Pinpoint the cell where the given text exists, returning its (x, y) midpoint coordinate. 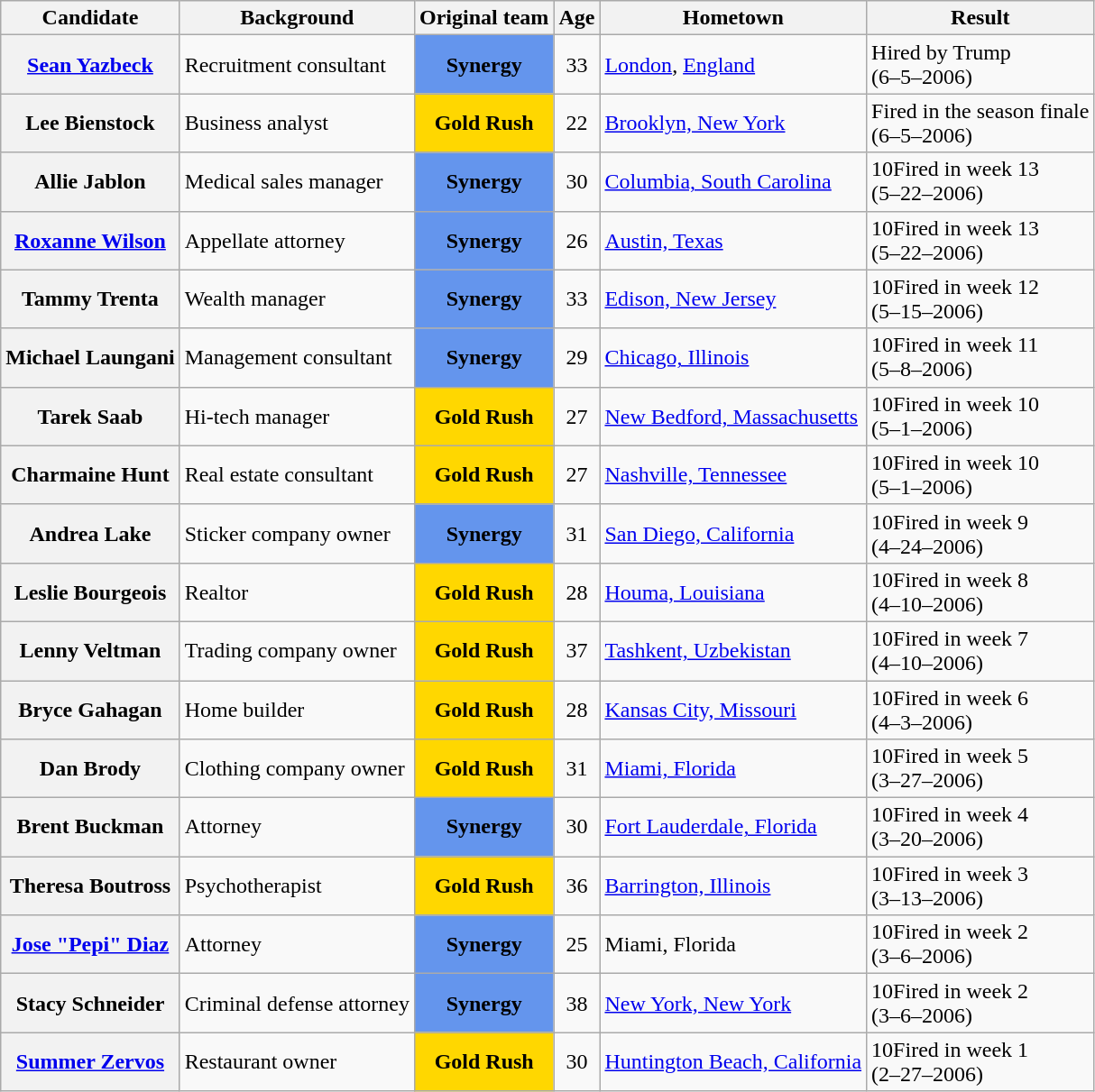
Huntington Beach, California (733, 1062)
Business analyst (297, 123)
London, England (733, 65)
Real estate consultant (297, 474)
Criminal defense attorney (297, 1003)
10Fired in week 5(3–27–2006) (980, 768)
Chicago, Illinois (733, 357)
Candidate (90, 18)
Kansas City, Missouri (733, 709)
36 (577, 886)
Clothing company owner (297, 768)
Fort Lauderdale, Florida (733, 828)
Sean Yazbeck (90, 65)
Brent Buckman (90, 828)
Roxanne Wilson (90, 240)
Dan Brody (90, 768)
Medical sales manager (297, 182)
Hometown (733, 18)
Fired in the season finale(6–5–2006) (980, 123)
Leslie Bourgeois (90, 592)
Lenny Veltman (90, 651)
Charmaine Hunt (90, 474)
New Bedford, Massachusetts (733, 417)
29 (577, 357)
San Diego, California (733, 534)
Brooklyn, New York (733, 123)
10Fired in week 3(3–13–2006) (980, 886)
Tashkent, Uzbekistan (733, 651)
Sticker company owner (297, 534)
10Fired in week 9(4–24–2006) (980, 534)
38 (577, 1003)
10Fired in week 1(2–27–2006) (980, 1062)
10Fired in week 8(4–10–2006) (980, 592)
Background (297, 18)
Age (577, 18)
New York, New York (733, 1003)
25 (577, 945)
Andrea Lake (90, 534)
Hired by Trump(6–5–2006) (980, 65)
Stacy Schneider (90, 1003)
10Fired in week 6(4–3–2006) (980, 709)
Michael Laungani (90, 357)
10Fired in week 7(4–10–2006) (980, 651)
Jose "Pepi" Diaz (90, 945)
Columbia, South Carolina (733, 182)
Lee Bienstock (90, 123)
Management consultant (297, 357)
Summer Zervos (90, 1062)
Bryce Gahagan (90, 709)
Recruitment consultant (297, 65)
Tarek Saab (90, 417)
10Fired in week 12(5–15–2006) (980, 299)
Barrington, Illinois (733, 886)
22 (577, 123)
Tammy Trenta (90, 299)
26 (577, 240)
Psychotherapist (297, 886)
Theresa Boutross (90, 886)
37 (577, 651)
10Fired in week 4(3–20–2006) (980, 828)
Edison, New Jersey (733, 299)
Allie Jablon (90, 182)
Restaurant owner (297, 1062)
Original team (483, 18)
Appellate attorney (297, 240)
Wealth manager (297, 299)
Result (980, 18)
Houma, Louisiana (733, 592)
Austin, Texas (733, 240)
Nashville, Tennessee (733, 474)
Home builder (297, 709)
Realtor (297, 592)
Trading company owner (297, 651)
10Fired in week 11(5–8–2006) (980, 357)
Hi-tech manager (297, 417)
